Return (X, Y) of the center of cell containing provided text 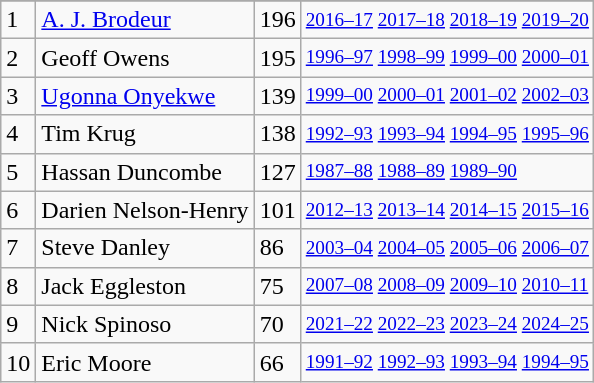
2016–17 2017–18 2018–19 2019–20 (447, 20)
138 (278, 134)
Ugonna Onyekwe (145, 96)
2021–22 2022–23 2023–24 2024–25 (447, 324)
9 (18, 324)
4 (18, 134)
2003–04 2004–05 2005–06 2006–07 (447, 248)
A. J. Brodeur (145, 20)
196 (278, 20)
8 (18, 286)
3 (18, 96)
1 (18, 20)
139 (278, 96)
1996–97 1998–99 1999–00 2000–01 (447, 58)
86 (278, 248)
Tim Krug (145, 134)
Darien Nelson-Henry (145, 210)
Hassan Duncombe (145, 172)
127 (278, 172)
1992–93 1993–94 1994–95 1995–96 (447, 134)
6 (18, 210)
195 (278, 58)
Steve Danley (145, 248)
2007–08 2008–09 2009–10 2010–11 (447, 286)
70 (278, 324)
66 (278, 362)
Nick Spinoso (145, 324)
1987–88 1988–89 1989–90 (447, 172)
2012–13 2013–14 2014–15 2015–16 (447, 210)
2 (18, 58)
101 (278, 210)
1999–00 2000–01 2001–02 2002–03 (447, 96)
10 (18, 362)
7 (18, 248)
Jack Eggleston (145, 286)
1991–92 1992–93 1993–94 1994–95 (447, 362)
Geoff Owens (145, 58)
75 (278, 286)
Eric Moore (145, 362)
5 (18, 172)
